Identify which cell holds the provided text, then report its (X, Y) central coordinate. 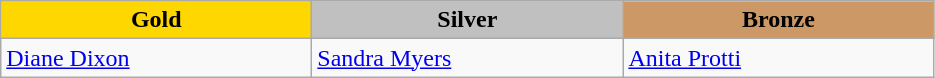
Anita Protti (778, 58)
Silver (468, 20)
Sandra Myers (468, 58)
Diane Dixon (156, 58)
Gold (156, 20)
Bronze (778, 20)
